Search for the cell housing the specified text and yield its [X, Y] center coordinate. 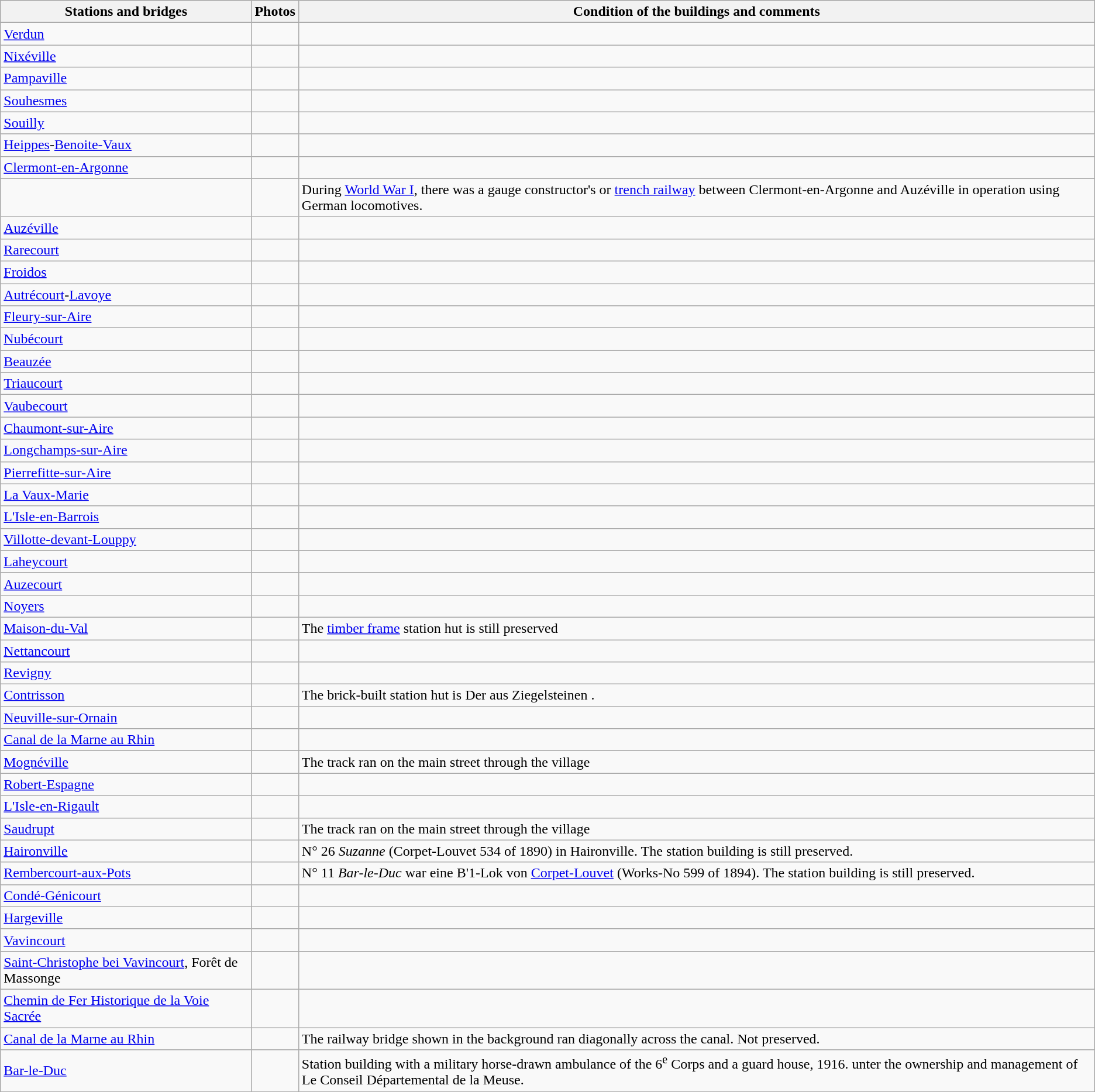
Laheycourt [126, 561]
L'Isle-en-Rigault [126, 807]
Stations and bridges [126, 12]
N° 11 Bar-le-Duc war eine B'1-Lok von Corpet-Louvet (Works-No 599 of 1894). The station building is still preserved. [696, 873]
N° 26 Suzanne (Corpet-Louvet 534 of 1890) in Haironville. The station building is still preserved. [696, 851]
Villotte-devant-Louppy [126, 539]
Longchamps-sur-Aire [126, 450]
Nettancourt [126, 651]
Rarecourt [126, 250]
Verdun [126, 34]
Hargeville [126, 918]
Nixéville [126, 56]
Chemin de Fer Historique de la Voie Sacrée [126, 1008]
Autrécourt-Lavoye [126, 294]
Photos [275, 12]
Nubécourt [126, 339]
Revigny [126, 673]
Rembercourt-aux-Pots [126, 873]
Froidos [126, 272]
Noyers [126, 606]
The timber frame station hut is still preserved [696, 628]
Pierrefitte-sur-Aire [126, 473]
Neuville-sur-Ornain [126, 718]
Fleury-sur-Aire [126, 317]
Auzéville [126, 228]
L'Isle-en-Barrois [126, 517]
Saint-Christophe bei Vavincourt, Forêt de Massonge [126, 970]
The brick-built station hut is Der aus Ziegelsteinen . [696, 695]
Auzecourt [126, 584]
Mognéville [126, 762]
Souhesmes [126, 101]
Souilly [126, 123]
Bar-le-Duc [126, 1071]
Maison-du-Val [126, 628]
La Vaux-Marie [126, 495]
Clermont-en-Argonne [126, 167]
Vaubecourt [126, 406]
The railway bridge shown in the background ran diagonally across the canal. Not preserved. [696, 1038]
Chaumont-sur-Aire [126, 428]
Haironville [126, 851]
Condition of the buildings and comments [696, 12]
Vavincourt [126, 940]
Pampaville [126, 78]
Robert-Espagne [126, 784]
Triaucourt [126, 384]
Beauzée [126, 361]
Contrisson [126, 695]
Heippes-Benoite-Vaux [126, 145]
Saudrupt [126, 829]
Condé-Génicourt [126, 895]
